For the text-containing cell, return its midpoint in [x, y] coordinate format. 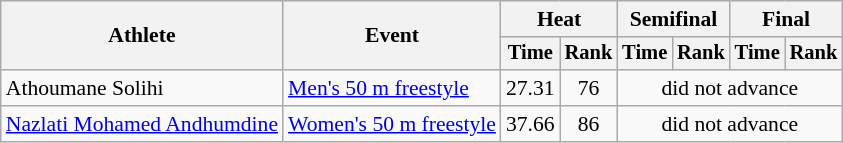
27.31 [530, 88]
Heat [559, 19]
Semifinal [673, 19]
Event [392, 36]
Nazlati Mohamed Andhumdine [142, 124]
Women's 50 m freestyle [392, 124]
76 [589, 88]
Men's 50 m freestyle [392, 88]
37.66 [530, 124]
Athoumane Solihi [142, 88]
Final [786, 19]
Athlete [142, 36]
86 [589, 124]
